Extract the (x, y) coordinate from the center of the cell holding the provided text.  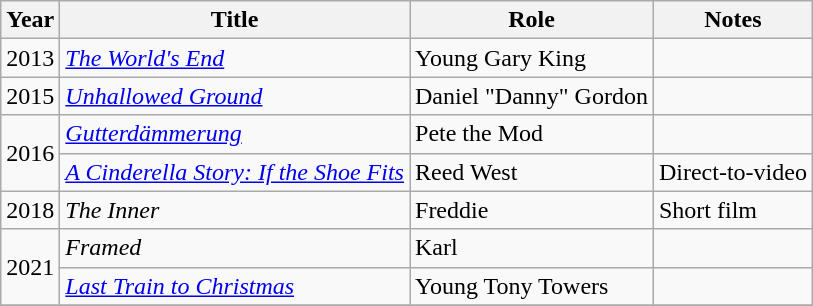
Notes (732, 20)
Direct-to-video (732, 172)
Role (532, 20)
Last Train to Christmas (235, 286)
Year (30, 20)
Gutterdämmerung (235, 134)
Freddie (532, 210)
Reed West (532, 172)
The Inner (235, 210)
Pete the Mod (532, 134)
Short film (732, 210)
Karl (532, 248)
Title (235, 20)
Unhallowed Ground (235, 96)
2018 (30, 210)
Framed (235, 248)
2013 (30, 58)
2015 (30, 96)
A Cinderella Story: If the Shoe Fits (235, 172)
Young Gary King (532, 58)
2021 (30, 267)
Young Tony Towers (532, 286)
The World's End (235, 58)
2016 (30, 153)
Daniel "Danny" Gordon (532, 96)
